Detect which cell encompasses the target text, then output its (X, Y) center coordinate. 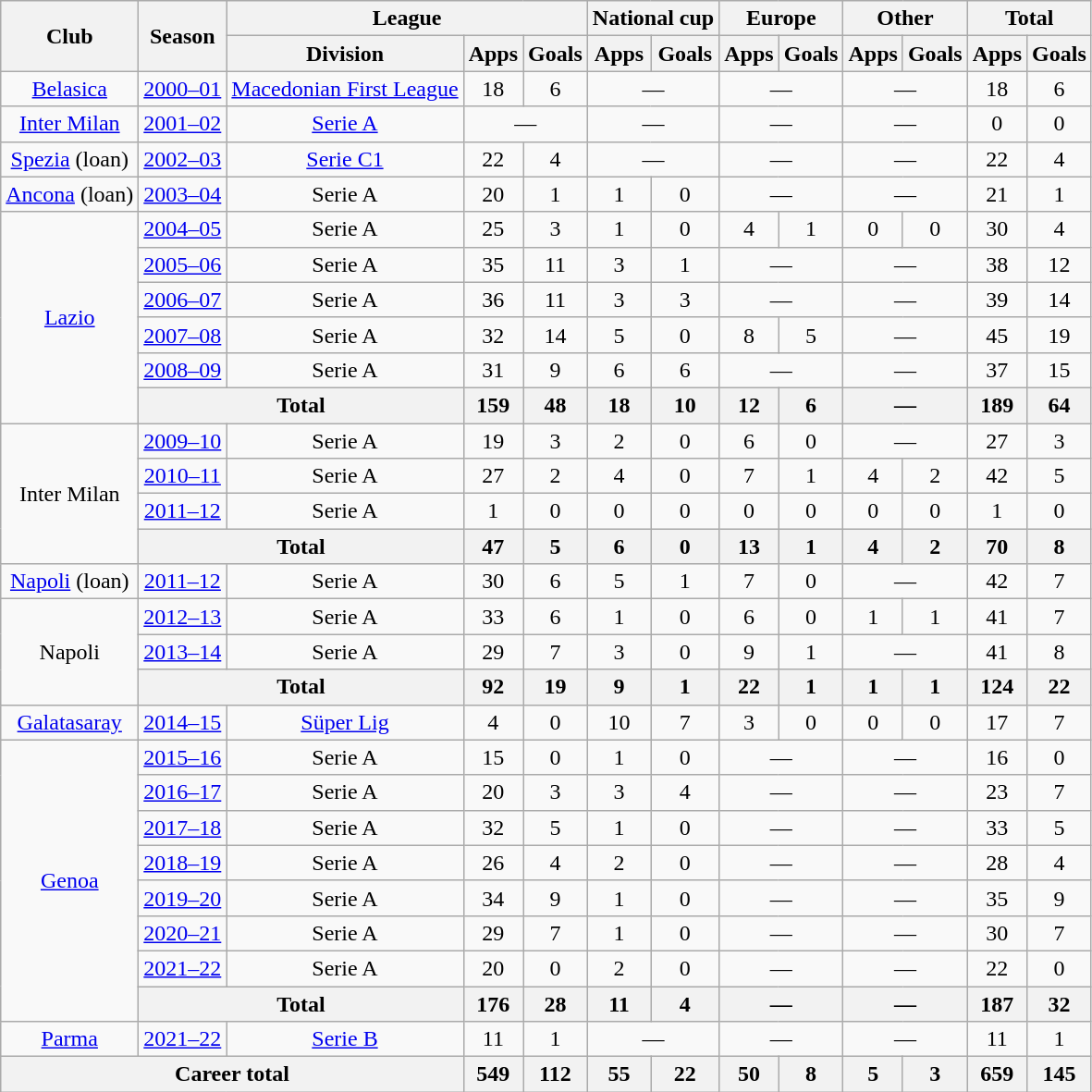
2007–08 (183, 335)
Season (183, 36)
2002–03 (183, 159)
187 (997, 1003)
2004–05 (183, 229)
92 (493, 687)
17 (997, 722)
2003–04 (183, 194)
2014–15 (183, 722)
Belasica (70, 89)
25 (493, 229)
55 (619, 1074)
31 (493, 370)
64 (1060, 405)
38 (997, 264)
2018–19 (183, 863)
39 (997, 300)
Career total (232, 1074)
Lazio (70, 317)
Napoli (loan) (70, 582)
Division (345, 54)
Ancona (loan) (70, 194)
549 (493, 1074)
Club (70, 36)
176 (493, 1003)
2012–13 (183, 617)
Serie C1 (345, 159)
Galatasaray (70, 722)
Other (905, 18)
16 (997, 757)
Süper Lig (345, 722)
Genoa (70, 880)
2009–10 (183, 441)
145 (1060, 1074)
189 (997, 405)
2019–20 (183, 898)
Macedonian First League (345, 89)
112 (556, 1074)
2005–06 (183, 264)
21 (997, 194)
34 (493, 898)
47 (493, 546)
37 (997, 370)
45 (997, 335)
National cup (653, 18)
2006–07 (183, 300)
Spezia (loan) (70, 159)
2008–09 (183, 370)
2001–02 (183, 124)
13 (749, 546)
Napoli (70, 652)
2016–17 (183, 792)
26 (493, 863)
48 (556, 405)
Europe (781, 18)
159 (493, 405)
2020–21 (183, 933)
124 (997, 687)
2013–14 (183, 652)
2015–16 (183, 757)
2017–18 (183, 828)
League (407, 18)
36 (493, 300)
2010–11 (183, 476)
Serie B (345, 1039)
50 (749, 1074)
23 (997, 792)
659 (997, 1074)
Parma (70, 1039)
2000–01 (183, 89)
70 (997, 546)
